From the cell containing the given text, extract its center point as [X, Y] coordinate. 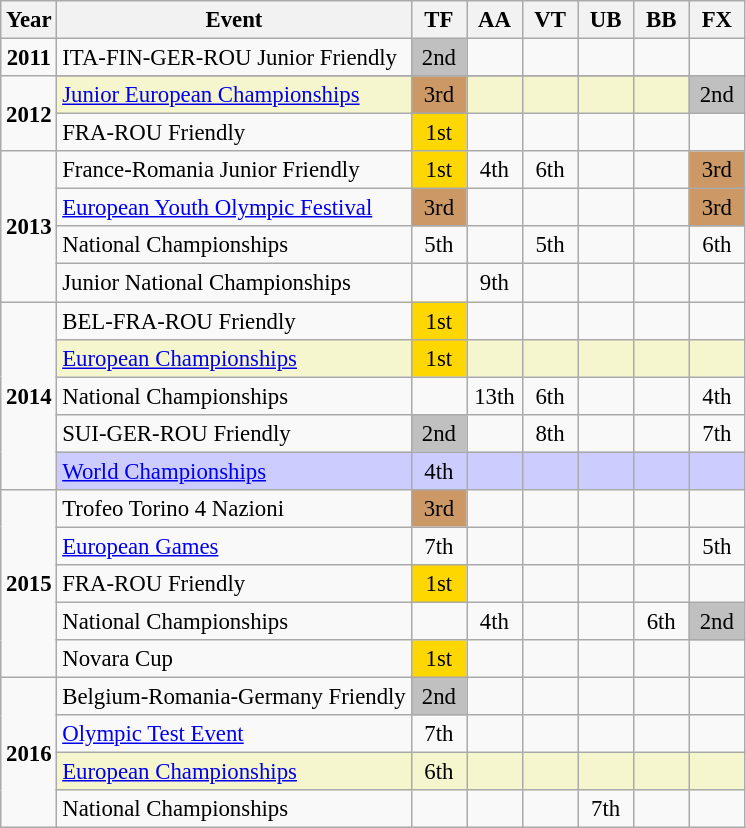
European Youth Olympic Festival [234, 208]
AA [495, 20]
Olympic Test Event [234, 734]
BEL-FRA-ROU Friendly [234, 321]
UB [606, 20]
2012 [29, 114]
Year [29, 20]
Trofeo Torino 4 Nazioni [234, 509]
2015 [29, 584]
9th [495, 283]
BB [661, 20]
13th [495, 396]
2013 [29, 226]
European Games [234, 546]
France-Romania Junior Friendly [234, 170]
Novara Cup [234, 659]
Junior European Championships [234, 95]
2016 [29, 753]
2011 [29, 58]
VT [550, 20]
World Championships [234, 471]
8th [550, 433]
SUI-GER-ROU Friendly [234, 433]
Belgium-Romania-Germany Friendly [234, 697]
2014 [29, 396]
Junior National Championships [234, 283]
TF [439, 20]
FX [717, 20]
Event [234, 20]
ITA-FIN-GER-ROU Junior Friendly [234, 58]
